Provide the [X, Y] coordinate of the cell's center where the given text is located.  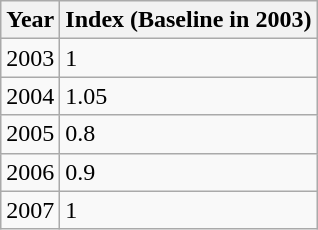
Year [30, 20]
2006 [30, 172]
0.9 [188, 172]
0.8 [188, 134]
2004 [30, 96]
Index (Baseline in 2003) [188, 20]
2007 [30, 210]
2005 [30, 134]
2003 [30, 58]
1.05 [188, 96]
